Identify which cell holds the provided text, then report its (X, Y) central coordinate. 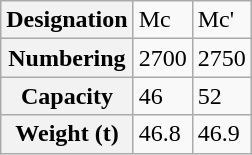
Weight (t) (67, 134)
Capacity (67, 96)
Designation (67, 20)
52 (222, 96)
2750 (222, 58)
46.9 (222, 134)
Numbering (67, 58)
2700 (162, 58)
46.8 (162, 134)
Mc (162, 20)
Mc' (222, 20)
46 (162, 96)
